Find where the given text appears and provide that cell's center as (x, y) coordinate. 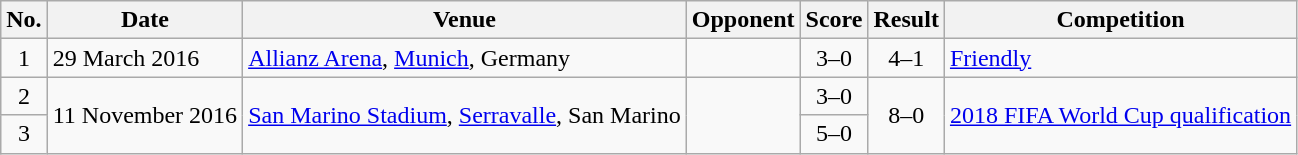
Allianz Arena, Munich, Germany (465, 58)
Result (906, 20)
29 March 2016 (144, 58)
Competition (1120, 20)
San Marino Stadium, Serravalle, San Marino (465, 115)
8–0 (906, 115)
Score (834, 20)
1 (24, 58)
3 (24, 134)
2 (24, 96)
4–1 (906, 58)
5–0 (834, 134)
11 November 2016 (144, 115)
Opponent (743, 20)
Friendly (1120, 58)
Venue (465, 20)
Date (144, 20)
No. (24, 20)
2018 FIFA World Cup qualification (1120, 115)
